Pinpoint the cell where the given text exists, returning its (X, Y) midpoint coordinate. 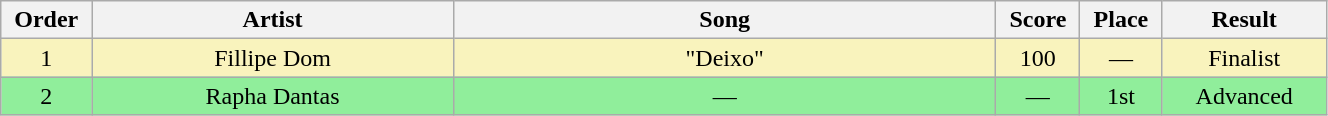
Rapha Dantas (273, 96)
Result (1244, 20)
2 (46, 96)
1 (46, 58)
Fillipe Dom (273, 58)
Advanced (1244, 96)
Finalist (1244, 58)
Place (1121, 20)
1st (1121, 96)
Song (724, 20)
Artist (273, 20)
100 (1038, 58)
Order (46, 20)
Score (1038, 20)
"Deixo" (724, 58)
